For the text-containing cell, return its midpoint in (x, y) coordinate format. 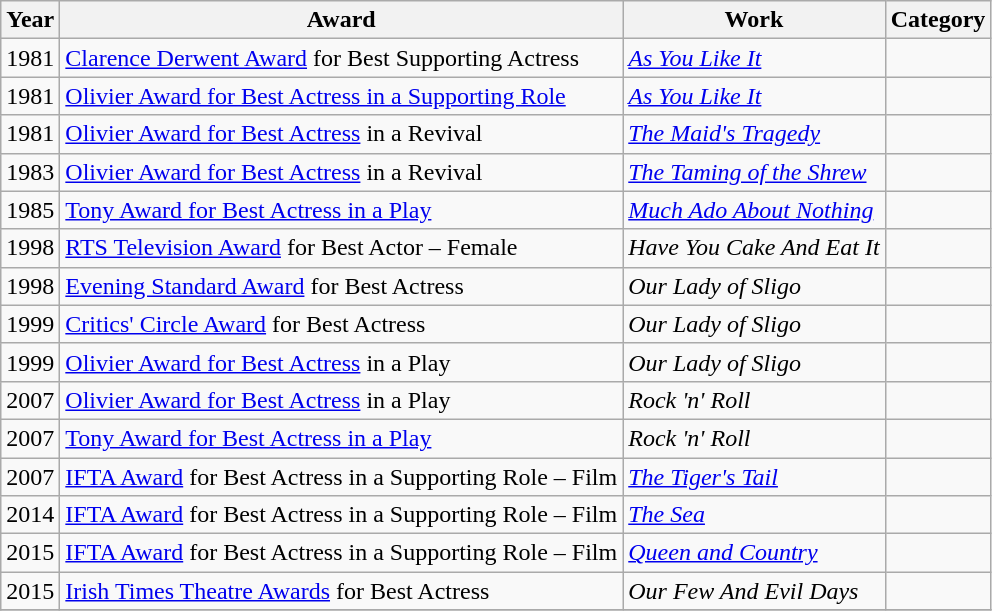
Olivier Award for Best Actress in a Supporting Role (342, 96)
Have You Cake And Eat It (754, 248)
Category (938, 20)
Queen and Country (754, 553)
The Tiger's Tail (754, 477)
2014 (30, 515)
Evening Standard Award for Best Actress (342, 286)
Our Few And Evil Days (754, 591)
Year (30, 20)
The Maid's Tragedy (754, 134)
Irish Times Theatre Awards for Best Actress (342, 591)
1985 (30, 210)
1983 (30, 172)
Clarence Derwent Award for Best Supporting Actress (342, 58)
The Taming of the Shrew (754, 172)
The Sea (754, 515)
Award (342, 20)
RTS Television Award for Best Actor – Female (342, 248)
Work (754, 20)
Critics' Circle Award for Best Actress (342, 324)
Much Ado About Nothing (754, 210)
